Scan for the cell matching the given text and deliver its [x, y] coordinate at center. 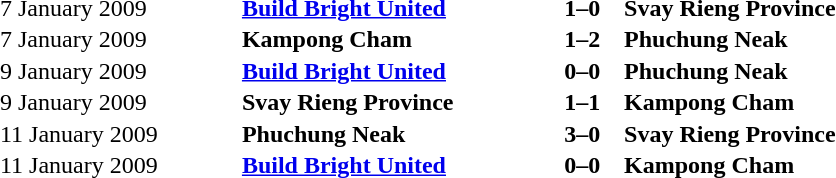
1–1 [592, 103]
3–0 [592, 134]
Svay Rieng Province [400, 103]
Kampong Cham [400, 39]
1–2 [592, 39]
Phuchung Neak [400, 134]
0–0 [592, 71]
Build Bright United [400, 71]
